Determine the (X, Y) coordinate at the center of the cell enclosing the given text.  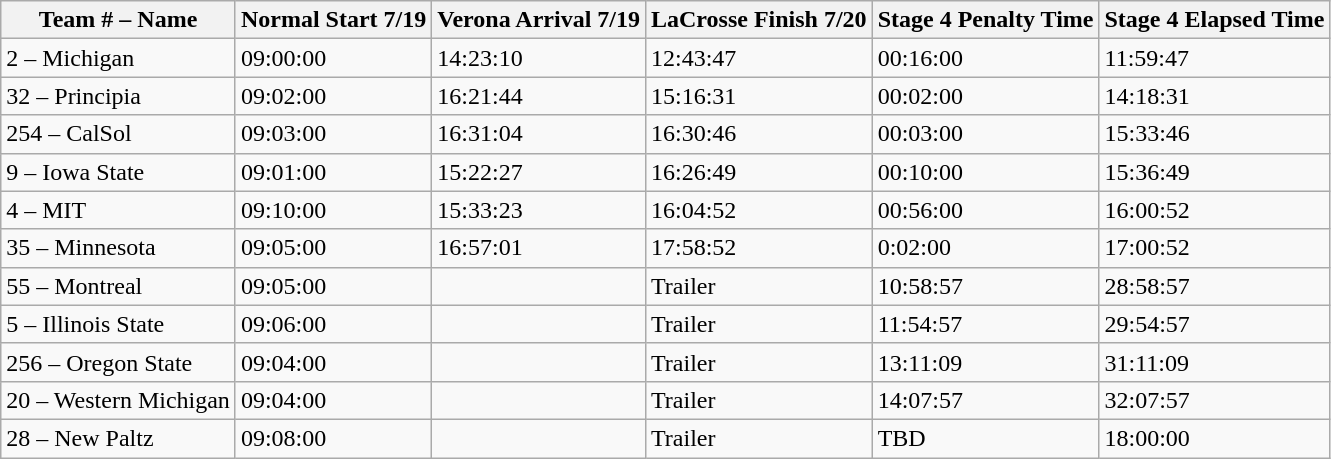
14:23:10 (539, 58)
17:58:52 (758, 248)
11:54:57 (986, 324)
29:54:57 (1214, 324)
20 – Western Michigan (118, 400)
09:03:00 (333, 134)
16:00:52 (1214, 210)
28:58:57 (1214, 286)
32 – Principia (118, 96)
16:57:01 (539, 248)
00:03:00 (986, 134)
11:59:47 (1214, 58)
14:18:31 (1214, 96)
15:36:49 (1214, 172)
LaCrosse Finish 7/20 (758, 20)
32:07:57 (1214, 400)
4 – MIT (118, 210)
Stage 4 Elapsed Time (1214, 20)
17:00:52 (1214, 248)
18:00:00 (1214, 438)
28 – New Paltz (118, 438)
9 – Iowa State (118, 172)
00:02:00 (986, 96)
12:43:47 (758, 58)
0:02:00 (986, 248)
31:11:09 (1214, 362)
09:06:00 (333, 324)
16:30:46 (758, 134)
15:33:46 (1214, 134)
16:31:04 (539, 134)
13:11:09 (986, 362)
Team # – Name (118, 20)
10:58:57 (986, 286)
Stage 4 Penalty Time (986, 20)
Verona Arrival 7/19 (539, 20)
09:02:00 (333, 96)
TBD (986, 438)
16:04:52 (758, 210)
35 – Minnesota (118, 248)
00:16:00 (986, 58)
254 – CalSol (118, 134)
5 – Illinois State (118, 324)
15:33:23 (539, 210)
00:56:00 (986, 210)
Normal Start 7/19 (333, 20)
16:21:44 (539, 96)
15:22:27 (539, 172)
15:16:31 (758, 96)
09:10:00 (333, 210)
55 – Montreal (118, 286)
14:07:57 (986, 400)
256 – Oregon State (118, 362)
00:10:00 (986, 172)
2 – Michigan (118, 58)
09:08:00 (333, 438)
09:01:00 (333, 172)
09:00:00 (333, 58)
16:26:49 (758, 172)
